Output the (X, Y) coordinate of the center of the cell containing the given text.  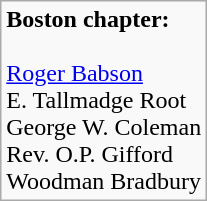
Boston chapter:Roger Babson E. Tallmadge Root George W. Coleman Rev. O.P. Gifford Woodman Bradbury (104, 101)
